From the cell containing the given text, extract its center point as (x, y) coordinate. 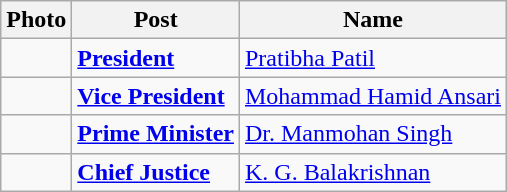
Prime Minister (156, 134)
Name (372, 20)
Pratibha Patil (372, 58)
President (156, 58)
Dr. Manmohan Singh (372, 134)
Vice President (156, 96)
Photo (36, 20)
Chief Justice (156, 172)
K. G. Balakrishnan (372, 172)
Mohammad Hamid Ansari (372, 96)
Post (156, 20)
